Pinpoint the cell where the given text exists, returning its [X, Y] midpoint coordinate. 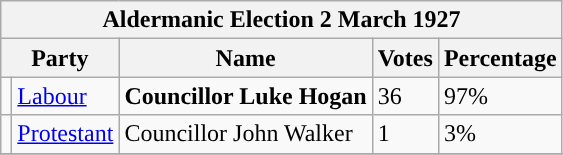
Labour [66, 96]
Councillor Luke Hogan [246, 96]
Party [60, 58]
1 [405, 134]
3% [500, 134]
Percentage [500, 58]
Votes [405, 58]
Protestant [66, 134]
36 [405, 96]
Councillor John Walker [246, 134]
97% [500, 96]
Name [246, 58]
Aldermanic Election 2 March 1927 [282, 20]
